Return the [x, y] coordinate for the center point of the cell that contains the specified text.  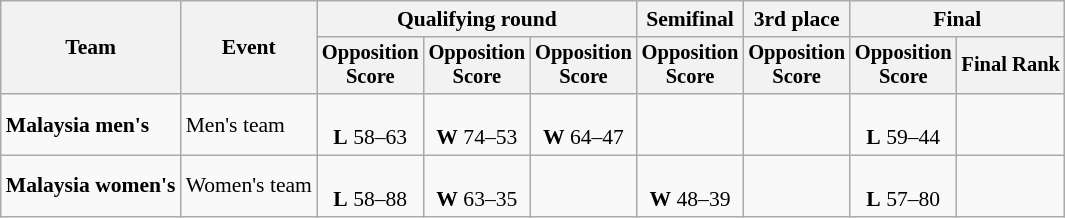
Malaysia women's [91, 186]
L 58–88 [370, 186]
3rd place [796, 19]
W 64–47 [584, 124]
W 48–39 [690, 186]
Men's team [249, 124]
W 74–53 [478, 124]
Team [91, 48]
W 63–35 [478, 186]
Final [958, 19]
Final Rank [1011, 66]
Event [249, 48]
L 57–80 [904, 186]
Semifinal [690, 19]
L 58–63 [370, 124]
Women's team [249, 186]
Malaysia men's [91, 124]
L 59–44 [904, 124]
Qualifying round [477, 19]
